Scan for the cell matching the given text and deliver its (X, Y) coordinate at center. 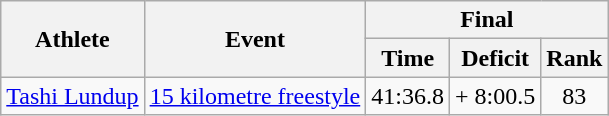
Rank (574, 58)
Tashi Lundup (72, 96)
Deficit (496, 58)
41:36.8 (408, 96)
Final (487, 20)
83 (574, 96)
Time (408, 58)
15 kilometre freestyle (255, 96)
+ 8:00.5 (496, 96)
Event (255, 39)
Athlete (72, 39)
